Detect which cell encompasses the target text, then output its [X, Y] center coordinate. 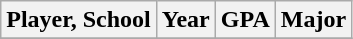
Year [186, 20]
GPA [245, 20]
Major [313, 20]
Player, School [79, 20]
